Locate the cell with the specified text and output its (x, y) center coordinate. 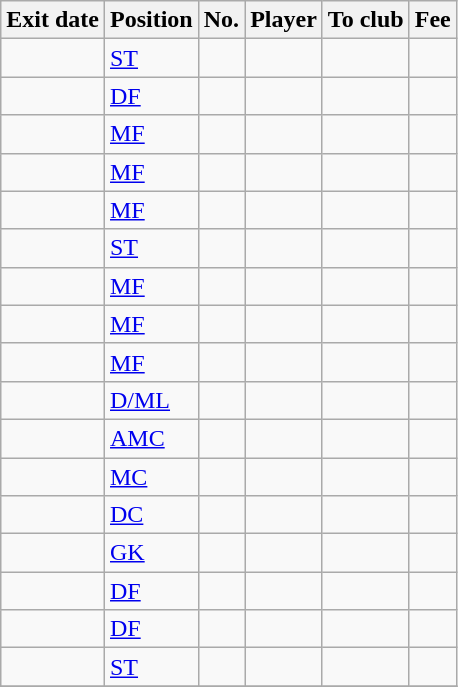
Player (284, 20)
No. (221, 20)
Exit date (53, 20)
GK (151, 553)
DC (151, 515)
Fee (432, 20)
AMC (151, 438)
To club (366, 20)
D/ML (151, 400)
Position (151, 20)
MC (151, 477)
